Extract the (X, Y) coordinate from the center of the cell holding the provided text.  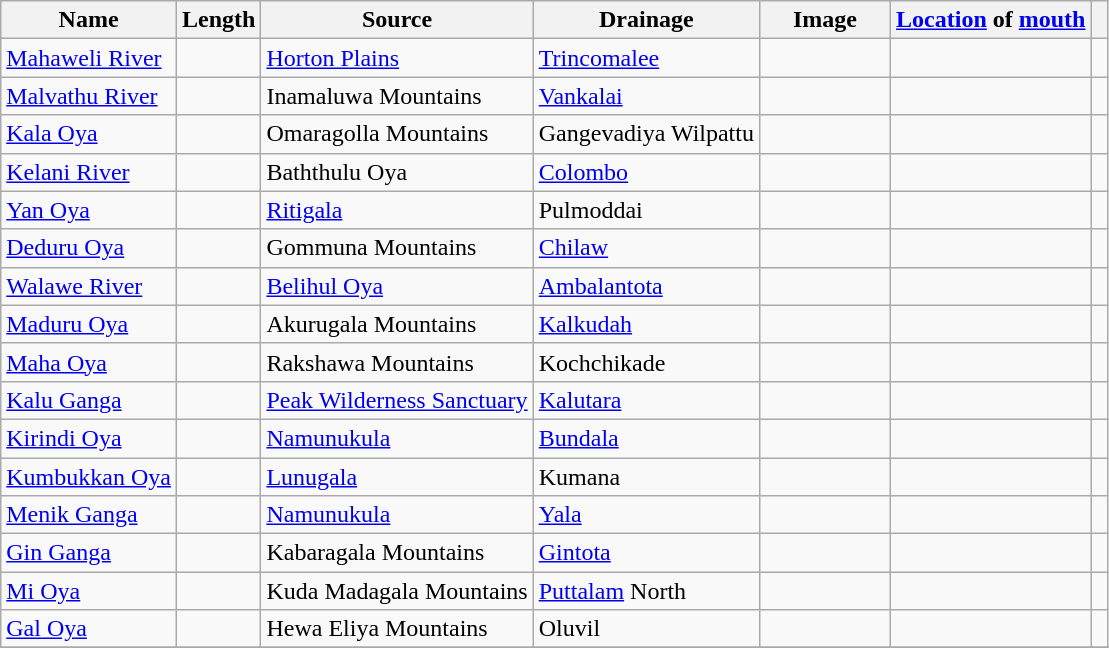
Hewa Eliya Mountains (397, 629)
Gintota (646, 553)
Mi Oya (89, 591)
Vankalai (646, 96)
Gangevadiya Wilpattu (646, 134)
Kalu Ganga (89, 400)
Horton Plains (397, 58)
Yala (646, 515)
Mahaweli River (89, 58)
Kochchikade (646, 362)
Menik Ganga (89, 515)
Kumbukkan Oya (89, 477)
Chilaw (646, 248)
Kumana (646, 477)
Kabaragala Mountains (397, 553)
Gal Oya (89, 629)
Gommuna Mountains (397, 248)
Kelani River (89, 172)
Maha Oya (89, 362)
Kalutara (646, 400)
Maduru Oya (89, 324)
Oluvil (646, 629)
Malvathu River (89, 96)
Kalkudah (646, 324)
Puttalam North (646, 591)
Akurugala Mountains (397, 324)
Length (218, 20)
Baththulu Oya (397, 172)
Source (397, 20)
Name (89, 20)
Bundala (646, 438)
Location of mouth (991, 20)
Inamaluwa Mountains (397, 96)
Colombo (646, 172)
Belihul Oya (397, 286)
Gin Ganga (89, 553)
Deduru Oya (89, 248)
Ritigala (397, 210)
Rakshawa Mountains (397, 362)
Image (824, 20)
Lunugala (397, 477)
Yan Oya (89, 210)
Ambalantota (646, 286)
Omaragolla Mountains (397, 134)
Kala Oya (89, 134)
Kuda Madagala Mountains (397, 591)
Pulmoddai (646, 210)
Trincomalee (646, 58)
Drainage (646, 20)
Peak Wilderness Sanctuary (397, 400)
Walawe River (89, 286)
Kirindi Oya (89, 438)
